Return the [x, y] coordinate for the center point of the cell that contains the specified text.  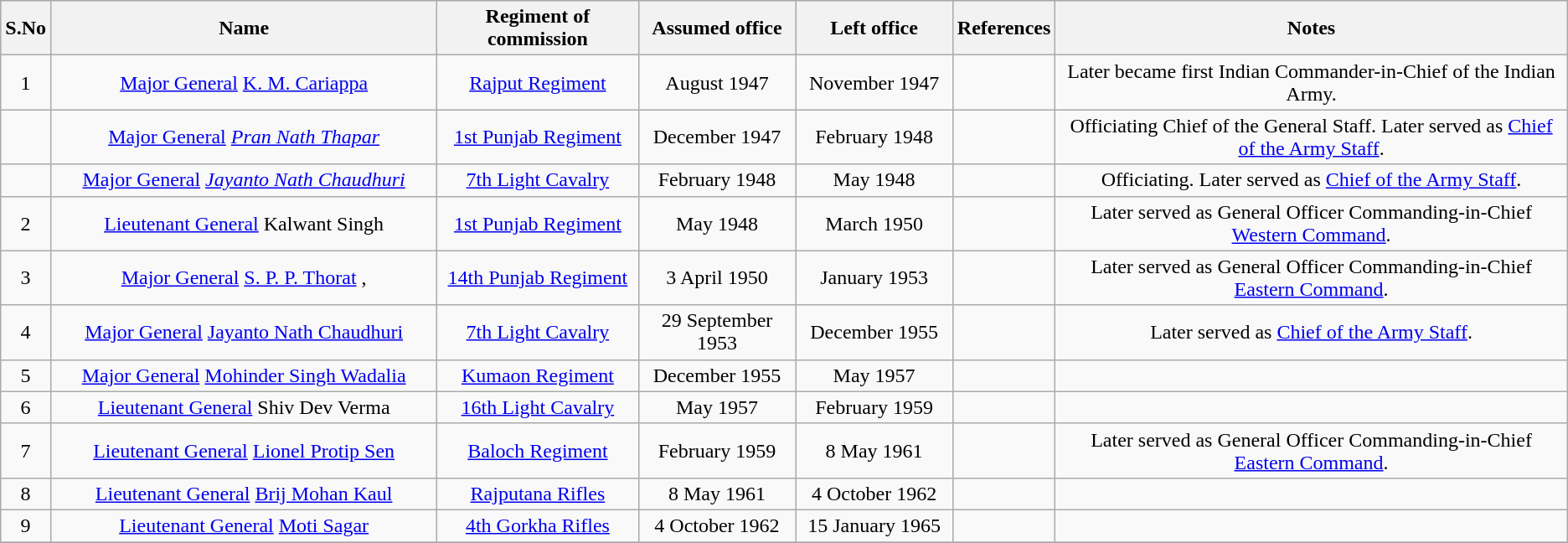
Later served as General Officer Commanding-in-Chief Western Command. [1312, 223]
Major General Pran Nath Thapar [243, 137]
8 [26, 494]
Assumed office [717, 28]
3 [26, 278]
3 April 1950 [717, 278]
Major General S. P. P. Thorat , [243, 278]
6 [26, 407]
Name [243, 28]
Officiating Chief of the General Staff. Later served as Chief of the Army Staff. [1312, 137]
References [1003, 28]
7 [26, 451]
November 1947 [874, 82]
Rajputana Rifles [538, 494]
Rajput Regiment [538, 82]
Major General K. M. Cariappa [243, 82]
Kumaon Regiment [538, 375]
1 [26, 82]
16th Light Cavalry [538, 407]
March 1950 [874, 223]
Lieutenant General Kalwant Singh [243, 223]
2 [26, 223]
Later served as Chief of the Army Staff. [1312, 332]
15 January 1965 [874, 525]
Lieutenant General Shiv Dev Verma [243, 407]
Notes [1312, 28]
9 [26, 525]
January 1953 [874, 278]
4 [26, 332]
Major General Mohinder Singh Wadalia [243, 375]
Lieutenant General Brij Mohan Kaul [243, 494]
Lieutenant General Moti Sagar [243, 525]
Left office [874, 28]
Baloch Regiment [538, 451]
Officiating. Later served as Chief of the Army Staff. [1312, 180]
December 1947 [717, 137]
Later became first Indian Commander-in-Chief of the Indian Army. [1312, 82]
4th Gorkha Rifles [538, 525]
29 September 1953 [717, 332]
S.No [26, 28]
14th Punjab Regiment [538, 278]
Lieutenant General Lionel Protip Sen [243, 451]
Regiment of commission [538, 28]
5 [26, 375]
August 1947 [717, 82]
